Extract the (X, Y) coordinate from the center of the cell holding the provided text.  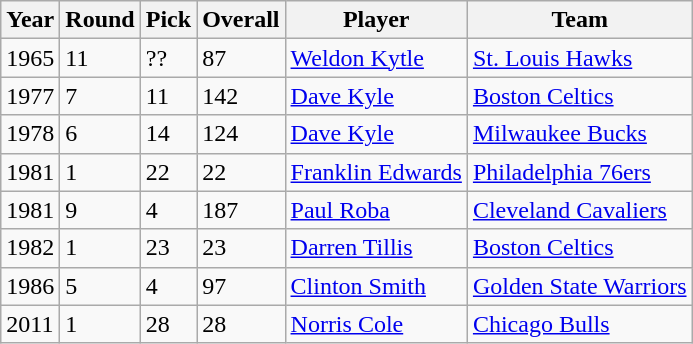
6 (100, 134)
187 (241, 210)
2011 (30, 324)
Clinton Smith (376, 286)
87 (241, 58)
1977 (30, 96)
Weldon Kytle (376, 58)
124 (241, 134)
Norris Cole (376, 324)
Pick (168, 20)
Round (100, 20)
1982 (30, 248)
Milwaukee Bucks (580, 134)
Year (30, 20)
Player (376, 20)
St. Louis Hawks (580, 58)
Darren Tillis (376, 248)
97 (241, 286)
9 (100, 210)
1986 (30, 286)
1965 (30, 58)
Paul Roba (376, 210)
Golden State Warriors (580, 286)
7 (100, 96)
142 (241, 96)
Chicago Bulls (580, 324)
Franklin Edwards (376, 172)
5 (100, 286)
Team (580, 20)
Overall (241, 20)
Cleveland Cavaliers (580, 210)
14 (168, 134)
1978 (30, 134)
Philadelphia 76ers (580, 172)
?? (168, 58)
